Pinpoint the cell where the given text exists, returning its [x, y] midpoint coordinate. 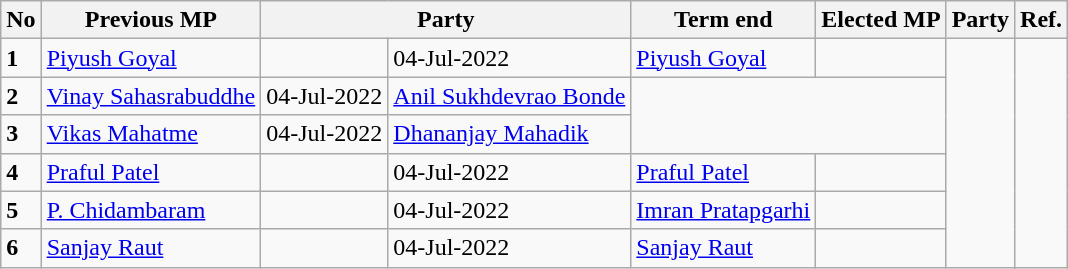
6 [21, 248]
No [21, 20]
P. Chidambaram [151, 210]
1 [21, 58]
Vikas Mahatme [151, 134]
Elected MP [881, 20]
Term end [724, 20]
4 [21, 172]
Dhananjay Mahadik [510, 134]
Vinay Sahasrabuddhe [151, 96]
Anil Sukhdevrao Bonde [510, 96]
2 [21, 96]
Imran Pratapgarhi [724, 210]
3 [21, 134]
Ref. [1042, 20]
5 [21, 210]
Previous MP [151, 20]
